Capture the cell that displays the provided text and extract its [X, Y] central coordinate. 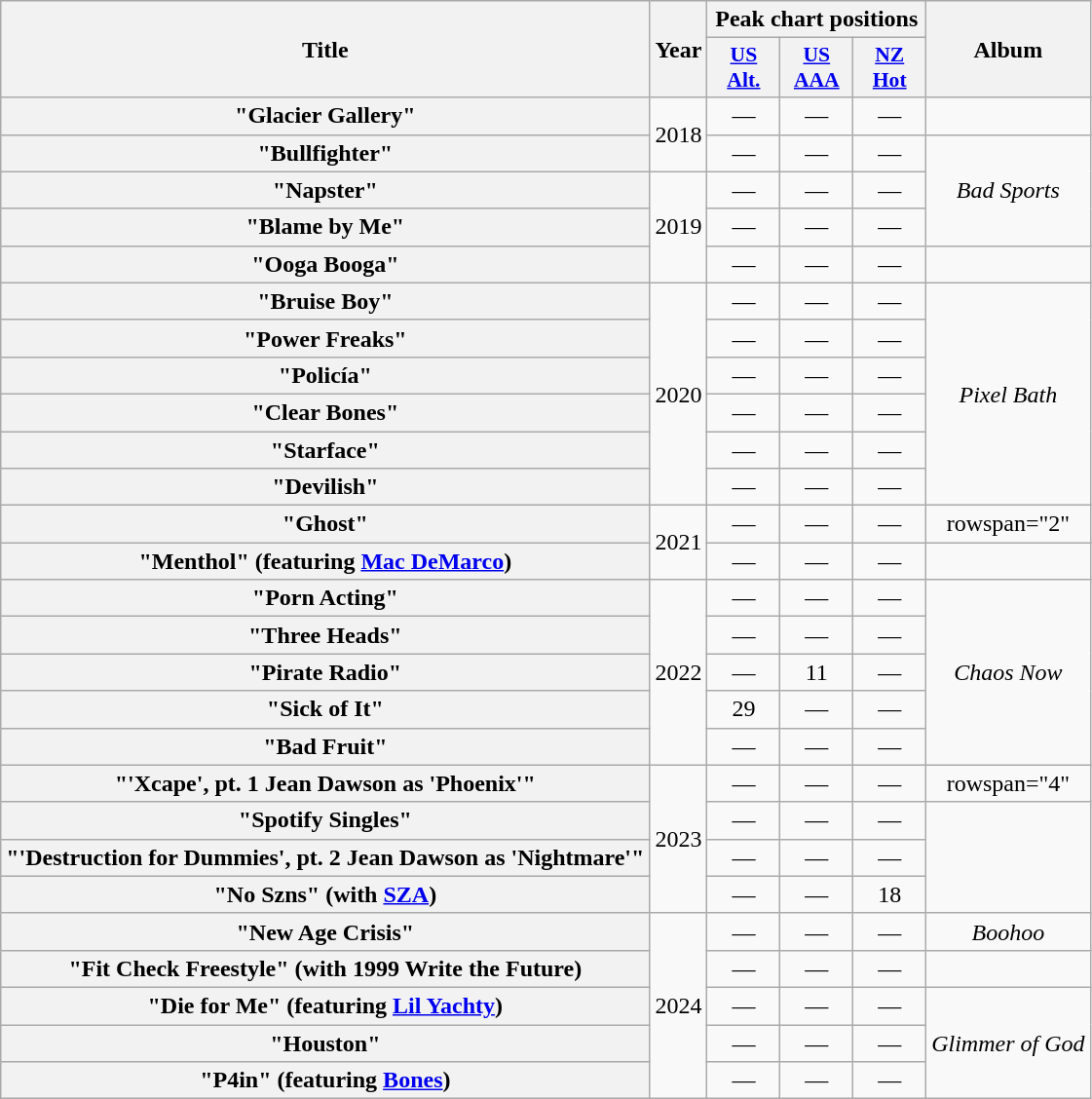
"'Xcape', pt. 1 Jean Dawson as 'Phoenix'" [325, 783]
Year [678, 49]
rowspan="2" [1008, 524]
"Policía" [325, 375]
Chaos Now [1008, 672]
"Ghost" [325, 524]
USAlt. [744, 68]
USAAA [816, 68]
2020 [678, 394]
"Bullfighter" [325, 153]
"Clear Bones" [325, 412]
"Porn Acting" [325, 598]
Glimmer of God [1008, 1042]
"Bruise Boy" [325, 301]
"Blame by Me" [325, 227]
Boohoo [1008, 931]
"Fit Check Freestyle" (with 1999 Write the Future) [325, 968]
11 [816, 672]
"Pirate Radio" [325, 672]
"Devilish" [325, 487]
"Sick of It" [325, 709]
Pixel Bath [1008, 394]
"Spotify Singles" [325, 820]
"P4in" (featuring Bones) [325, 1080]
"Ooga Booga" [325, 264]
2019 [678, 227]
"New Age Crisis" [325, 931]
2022 [678, 672]
"Napster" [325, 190]
Bad Sports [1008, 190]
"Starface" [325, 449]
Title [325, 49]
Peak chart positions [816, 19]
"Power Freaks" [325, 338]
"Menthol" (featuring Mac DeMarco) [325, 561]
rowspan="4" [1008, 783]
"No Szns" (with SZA) [325, 894]
2024 [678, 1005]
"Die for Me" (featuring Lil Yachty) [325, 1005]
"Houston" [325, 1043]
"'Destruction for Dummies', pt. 2 Jean Dawson as 'Nightmare'" [325, 857]
2021 [678, 543]
2018 [678, 134]
"Three Heads" [325, 635]
NZHot [890, 68]
2023 [678, 839]
29 [744, 709]
Album [1008, 49]
"Bad Fruit" [325, 746]
18 [890, 894]
"Glacier Gallery" [325, 116]
